Identify which cell holds the provided text, then report its (x, y) central coordinate. 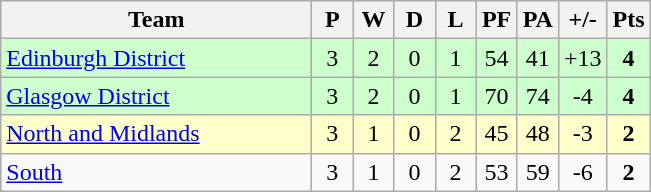
-4 (582, 96)
41 (538, 58)
48 (538, 134)
45 (496, 134)
+/- (582, 20)
-3 (582, 134)
Team (156, 20)
W (374, 20)
53 (496, 172)
D (414, 20)
South (156, 172)
-6 (582, 172)
PF (496, 20)
59 (538, 172)
Pts (628, 20)
+13 (582, 58)
54 (496, 58)
Edinburgh District (156, 58)
Glasgow District (156, 96)
L (456, 20)
PA (538, 20)
P (332, 20)
70 (496, 96)
North and Midlands (156, 134)
74 (538, 96)
